Search for the cell housing the specified text and yield its [X, Y] center coordinate. 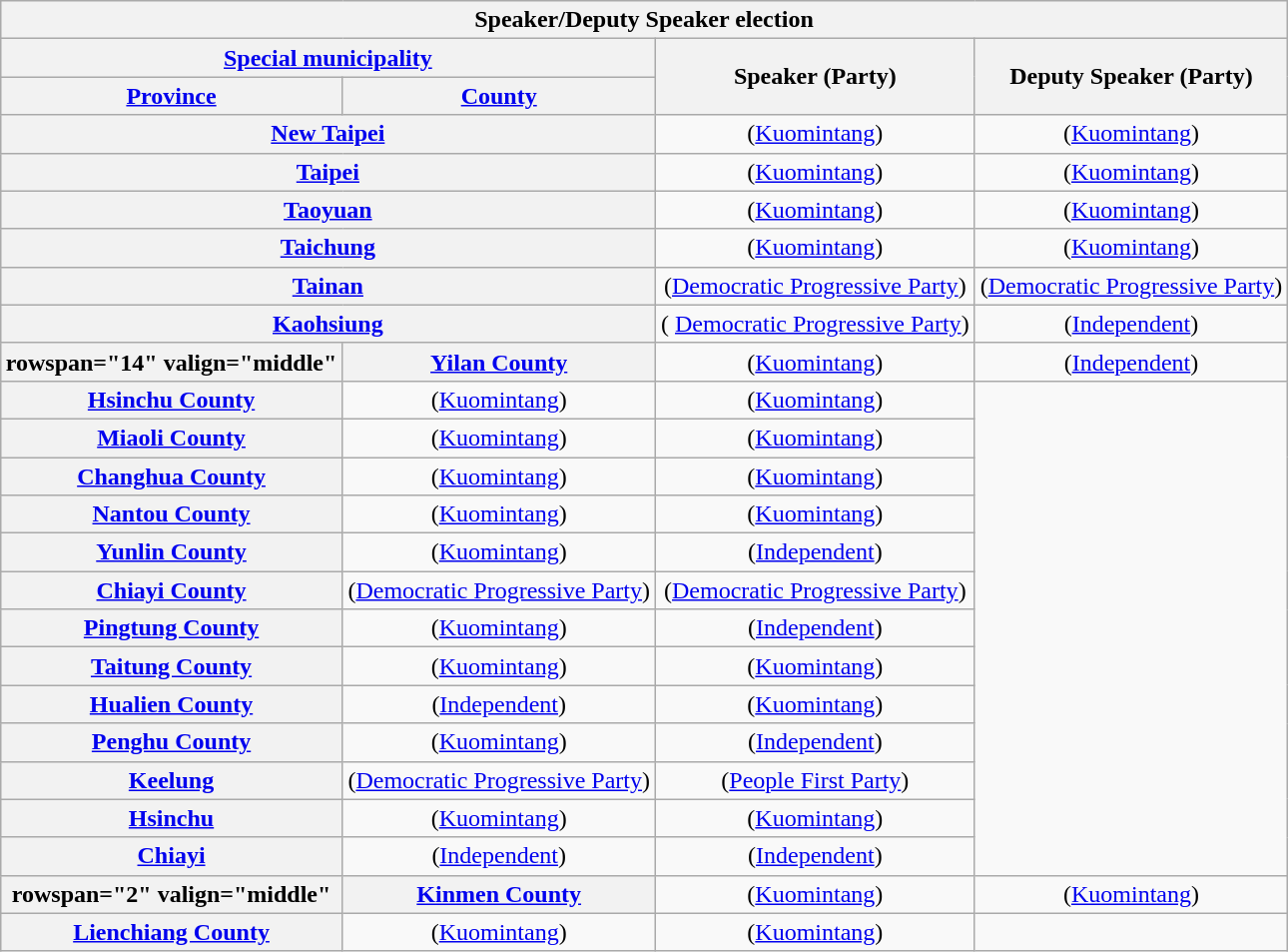
New Taipei [327, 134]
Kinmen County [499, 894]
(People First Party) [816, 780]
Taichung [327, 248]
Speaker (Party) [816, 77]
Hsinchu County [172, 400]
Province [172, 96]
Yunlin County [172, 552]
( Democratic Progressive Party) [816, 324]
Hualien County [172, 704]
Chiayi County [172, 590]
Taipei [327, 172]
Pingtung County [172, 628]
Deputy Speaker (Party) [1131, 77]
Tainan [327, 286]
Taoyuan [327, 210]
rowspan="14" valign="middle" [172, 362]
Hsinchu [172, 818]
Penghu County [172, 742]
rowspan="2" valign="middle" [172, 894]
Lienchiang County [172, 932]
Nantou County [172, 514]
Yilan County [499, 362]
Miaoli County [172, 438]
Changhua County [172, 476]
Speaker/Deputy Speaker election [644, 20]
Taitung County [172, 666]
Keelung [172, 780]
County [499, 96]
Chiayi [172, 856]
Special municipality [327, 58]
Kaohsiung [327, 324]
